Find where the given text appears and provide that cell's center as [X, Y] coordinate. 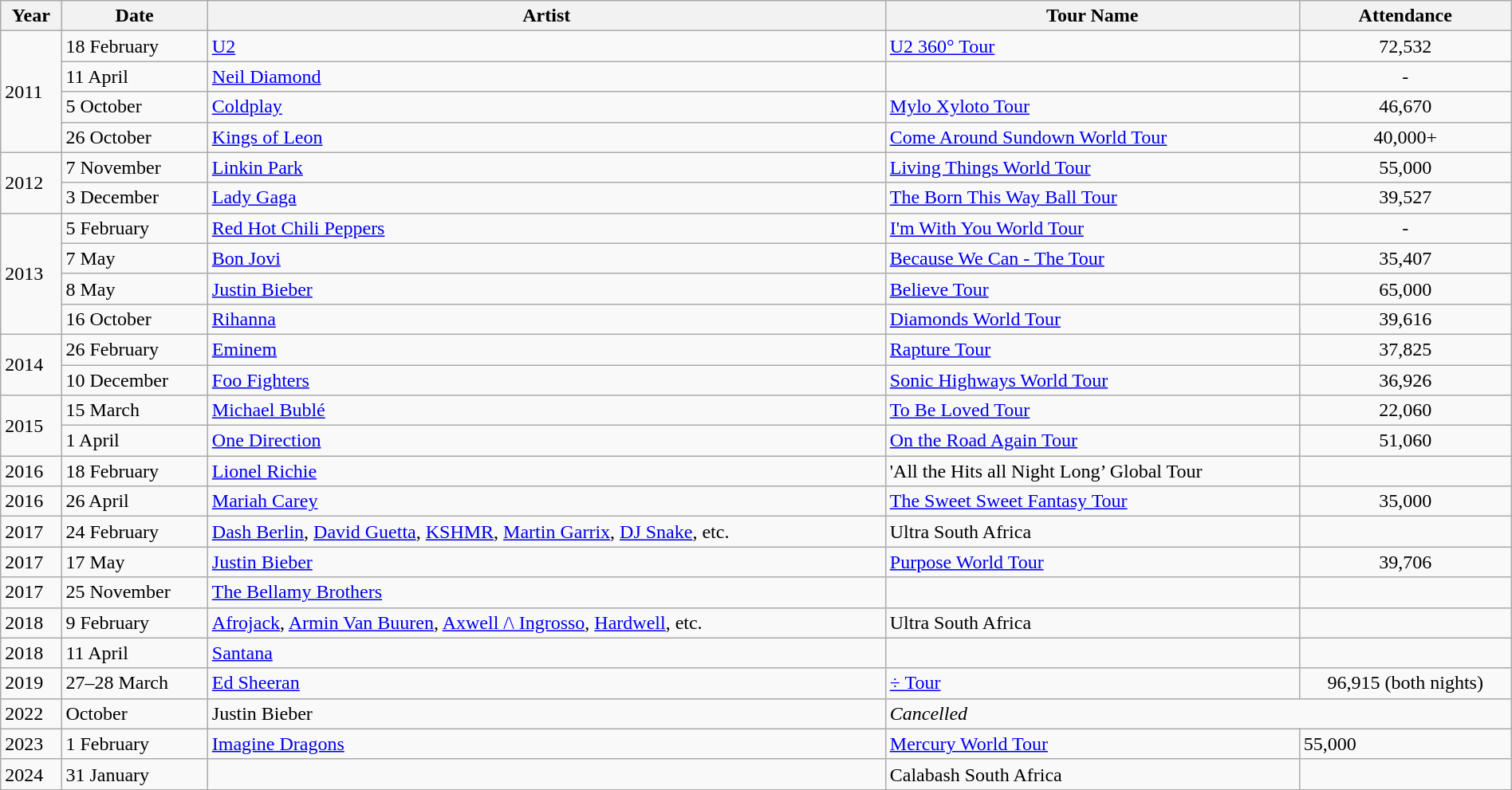
2015 [31, 426]
Lionel Richie [546, 471]
2019 [31, 683]
The Born This Way Ball Tour [1093, 198]
Dash Berlin, David Guetta, KSHMR, Martin Garrix, DJ Snake, etc. [546, 532]
Mylo Xyloto Tour [1093, 107]
Rapture Tour [1093, 349]
Come Around Sundown World Tour [1093, 137]
Mercury World Tour [1093, 744]
26 October [134, 137]
72,532 [1405, 46]
2013 [31, 273]
Coldplay [546, 107]
Living Things World Tour [1093, 167]
'All the Hits all Night Long’ Global Tour [1093, 471]
26 February [134, 349]
15 March [134, 411]
÷ Tour [1093, 683]
Tour Name [1093, 16]
I'm With You World Tour [1093, 228]
65,000 [1405, 289]
40,000+ [1405, 137]
39,616 [1405, 319]
Lady Gaga [546, 198]
3 December [134, 198]
Santana [546, 653]
39,706 [1405, 562]
Imagine Dragons [546, 744]
2022 [31, 713]
36,926 [1405, 380]
On the Road Again Tour [1093, 441]
51,060 [1405, 441]
Cancelled [1198, 713]
Ed Sheeran [546, 683]
26 April [134, 501]
The Bellamy Brothers [546, 592]
Believe Tour [1093, 289]
Linkin Park [546, 167]
35,407 [1405, 258]
Bon Jovi [546, 258]
27–28 March [134, 683]
5 February [134, 228]
Red Hot Chili Peppers [546, 228]
The Sweet Sweet Fantasy Tour [1093, 501]
7 November [134, 167]
To Be Loved Tour [1093, 411]
Rihanna [546, 319]
35,000 [1405, 501]
25 November [134, 592]
Michael Bublé [546, 411]
2023 [31, 744]
8 May [134, 289]
Afrojack, Armin Van Buuren, Axwell /\ Ingrosso, Hardwell, etc. [546, 623]
Because We Can - The Tour [1093, 258]
One Direction [546, 441]
Artist [546, 16]
Purpose World Tour [1093, 562]
5 October [134, 107]
Date [134, 16]
Kings of Leon [546, 137]
Foo Fighters [546, 380]
17 May [134, 562]
Year [31, 16]
16 October [134, 319]
37,825 [1405, 349]
7 May [134, 258]
46,670 [1405, 107]
1 February [134, 744]
U2 360° Tour [1093, 46]
10 December [134, 380]
22,060 [1405, 411]
Neil Diamond [546, 77]
31 January [134, 774]
2011 [31, 92]
9 February [134, 623]
Diamonds World Tour [1093, 319]
Sonic Highways World Tour [1093, 380]
Calabash South Africa [1093, 774]
U2 [546, 46]
39,527 [1405, 198]
Mariah Carey [546, 501]
2024 [31, 774]
October [134, 713]
24 February [134, 532]
Eminem [546, 349]
96,915 (both nights) [1405, 683]
2014 [31, 364]
2012 [31, 183]
Attendance [1405, 16]
1 April [134, 441]
